Output the [x, y] coordinate of the center of the cell containing the given text.  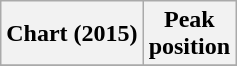
Peakposition [189, 34]
Chart (2015) [72, 34]
